Pinpoint the cell where the given text exists, returning its (x, y) midpoint coordinate. 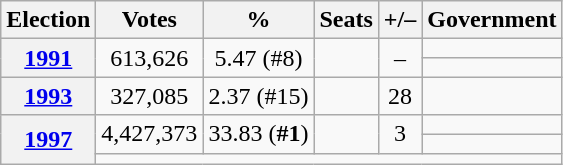
Election (48, 20)
33.83 (#1) (258, 134)
– (400, 58)
327,085 (150, 96)
Seats (346, 20)
4,427,373 (150, 134)
1997 (48, 140)
+/– (400, 20)
3 (400, 134)
1993 (48, 96)
Government (492, 20)
613,626 (150, 58)
28 (400, 96)
5.47 (#8) (258, 58)
2.37 (#15) (258, 96)
1991 (48, 58)
Votes (150, 20)
% (258, 20)
